Determine the (X, Y) coordinate at the center of the cell enclosing the given text.  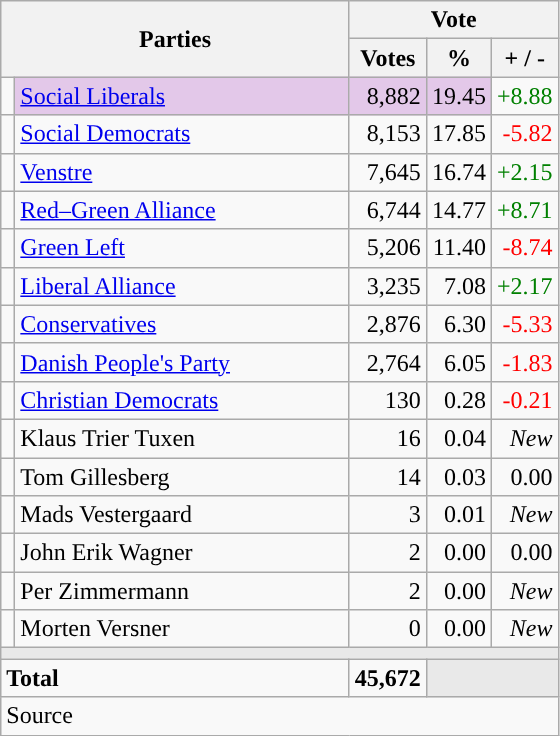
Parties (176, 39)
Vote (454, 20)
8,153 (388, 134)
7,645 (388, 172)
5,206 (388, 248)
-8.74 (524, 248)
19.45 (458, 96)
John Erik Wagner (182, 553)
+2.17 (524, 286)
0 (388, 629)
Per Zimmermann (182, 591)
Total (176, 678)
3 (388, 515)
17.85 (458, 134)
-1.83 (524, 362)
Source (280, 716)
Social Democrats (182, 134)
+2.15 (524, 172)
Red–Green Alliance (182, 210)
2,764 (388, 362)
0.01 (458, 515)
Venstre (182, 172)
14.77 (458, 210)
11.40 (458, 248)
Social Liberals (182, 96)
16 (388, 438)
6.30 (458, 324)
Green Left (182, 248)
Votes (388, 58)
3,235 (388, 286)
Morten Versner (182, 629)
6,744 (388, 210)
130 (388, 400)
Christian Democrats (182, 400)
0.03 (458, 477)
Conservatives (182, 324)
Danish People's Party (182, 362)
-5.82 (524, 134)
+ / - (524, 58)
16.74 (458, 172)
% (458, 58)
0.04 (458, 438)
Klaus Trier Tuxen (182, 438)
Tom Gillesberg (182, 477)
+8.88 (524, 96)
7.08 (458, 286)
2,876 (388, 324)
Liberal Alliance (182, 286)
+8.71 (524, 210)
6.05 (458, 362)
8,882 (388, 96)
-0.21 (524, 400)
45,672 (388, 678)
14 (388, 477)
Mads Vestergaard (182, 515)
0.28 (458, 400)
-5.33 (524, 324)
